For the text-containing cell, return its midpoint in [x, y] coordinate format. 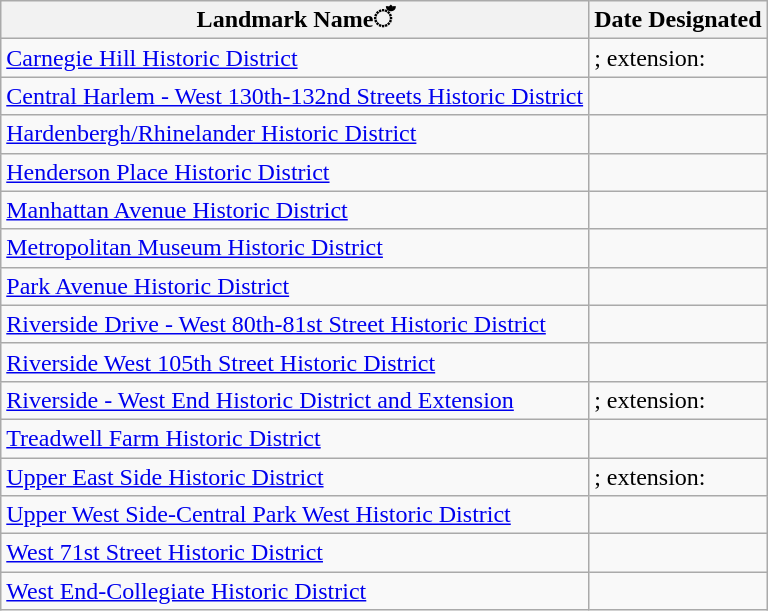
Carnegie Hill Historic District [295, 58]
Treadwell Farm Historic District [295, 438]
Date Designated [678, 20]
Metropolitan Museum Historic District [295, 248]
Riverside Drive - West 80th-81st Street Historic District [295, 324]
Henderson Place Historic District [295, 172]
Upper West Side-Central Park West Historic District [295, 515]
Riverside West 105th Street Historic District [295, 362]
Upper East Side Historic District [295, 477]
Central Harlem - West 130th-132nd Streets Historic District [295, 96]
West 71st Street Historic District [295, 553]
Manhattan Avenue Historic District [295, 210]
Park Avenue Historic District [295, 286]
West End-Collegiate Historic District [295, 591]
Riverside - West End Historic District and Extension [295, 400]
Hardenbergh/Rhinelander Historic District [295, 134]
Landmark Nameँ [295, 20]
